From the cell containing the given text, extract its center point as [x, y] coordinate. 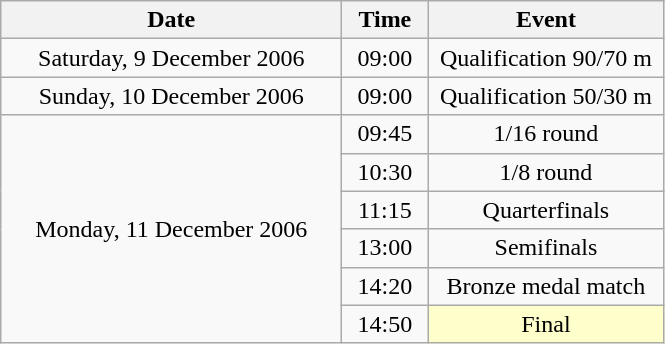
Saturday, 9 December 2006 [172, 58]
Semifinals [546, 248]
11:15 [385, 210]
10:30 [385, 172]
Event [546, 20]
Bronze medal match [546, 286]
Sunday, 10 December 2006 [172, 96]
1/8 round [546, 172]
14:50 [385, 324]
09:45 [385, 134]
Time [385, 20]
1/16 round [546, 134]
Qualification 90/70 m [546, 58]
Quarterfinals [546, 210]
Qualification 50/30 m [546, 96]
Monday, 11 December 2006 [172, 229]
Date [172, 20]
13:00 [385, 248]
Final [546, 324]
14:20 [385, 286]
